Find where the given text appears and provide that cell's center as (x, y) coordinate. 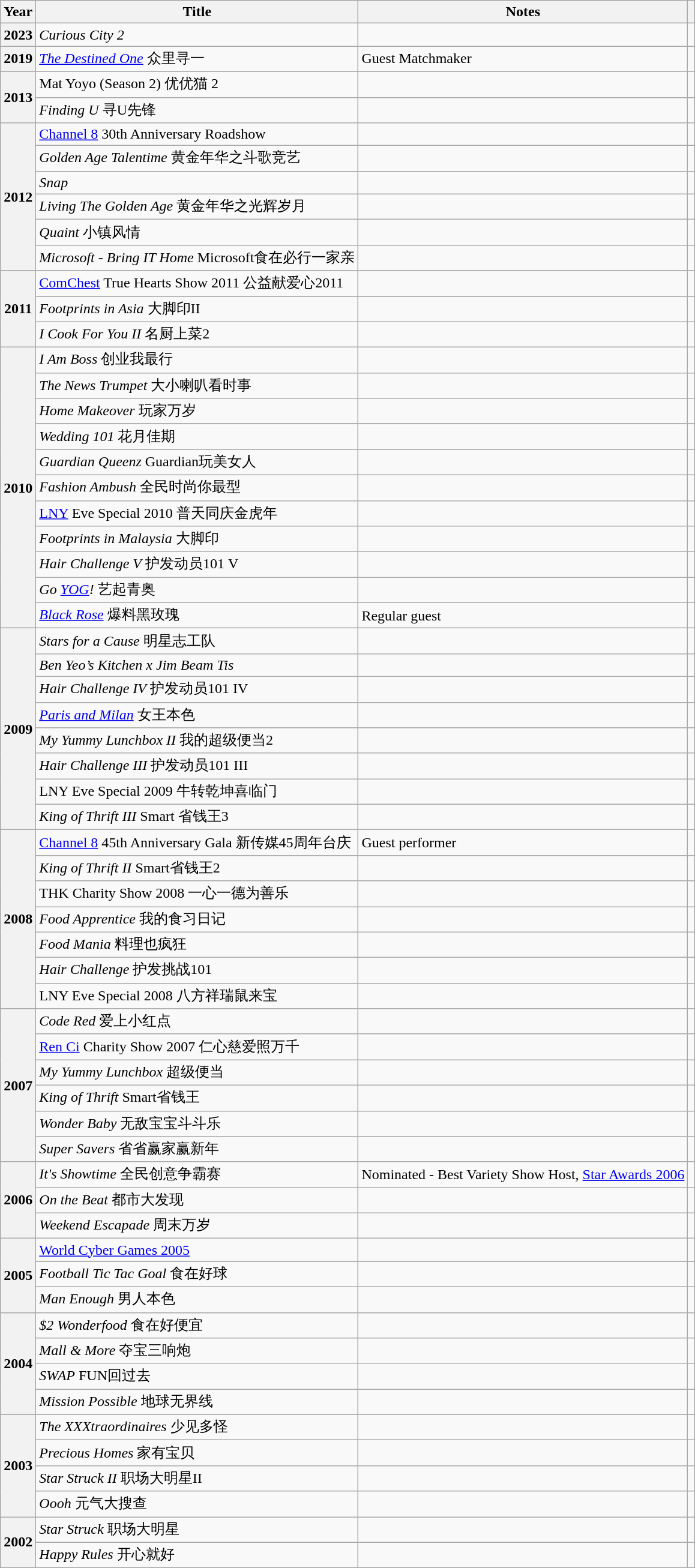
Guest performer (523, 843)
Go YOG! 艺起青奥 (197, 590)
Food Apprentice 我的食习日记 (197, 919)
Mat Yoyo (Season 2) 优优猫 2 (197, 84)
I Cook For You II 名厨上菜2 (197, 335)
Curious City 2 (197, 35)
Man Enough 男人本色 (197, 1300)
Hair Challenge V 护发动员101 V (197, 564)
Wedding 101 花月佳期 (197, 437)
Wonder Baby 无敌宝宝斗斗乐 (197, 1123)
Hair Challenge III 护发动员101 III (197, 766)
2008 (18, 919)
Microsoft - Bring IT Home Microsoft食在必行一家亲 (197, 258)
I Am Boss 创业我最行 (197, 360)
Precious Homes 家有宝贝 (197, 1453)
Code Red 爱上小红点 (197, 1021)
Regular guest (523, 616)
Guest Matchmaker (523, 59)
Oooh 元气大搜查 (197, 1504)
Golden Age Talentime 黄金年华之斗歌竞艺 (197, 158)
2006 (18, 1200)
Super Savers 省省赢家赢新年 (197, 1150)
Food Mania 料理也疯狂 (197, 945)
Title (197, 12)
King of Thrift II Smart省钱王2 (197, 868)
Hair Challenge 护发挑战101 (197, 971)
THK Charity Show 2008 一心一德为善乐 (197, 894)
Paris and Milan 女王本色 (197, 715)
Year (18, 12)
Mission Possible 地球无界线 (197, 1402)
Footprints in Malaysia 大脚印 (197, 539)
The News Trumpet 大小喇叭看时事 (197, 385)
Happy Rules 开心就好 (197, 1555)
Living The Golden Age 黄金年华之光辉岁月 (197, 206)
2010 (18, 488)
2005 (18, 1276)
Black Rose 爆料黑玫瑰 (197, 616)
LNY Eve Special 2009 牛转乾坤喜临门 (197, 792)
It's Showtime 全民创意争霸赛 (197, 1175)
Nominated - Best Variety Show Host, Star Awards 2006 (523, 1175)
Star Struck II 职场大明星II (197, 1479)
Quaint 小镇风情 (197, 233)
Hair Challenge IV 护发动员101 IV (197, 689)
Footprints in Asia 大脚印II (197, 310)
Channel 8 30th Anniversary Roadshow (197, 134)
2002 (18, 1542)
SWAP FUN回过去 (197, 1377)
Home Makeover 玩家万岁 (197, 412)
Mall & More 夺宝三响炮 (197, 1351)
2009 (18, 729)
Guardian Queenz Guardian玩美女人 (197, 462)
2019 (18, 59)
Star Struck 职场大明星 (197, 1530)
Ben Yeo’s Kitchen x Jim Beam Tis (197, 665)
2004 (18, 1363)
My Yummy Lunchbox II 我的超级便当2 (197, 740)
King of Thrift Smart省钱王 (197, 1098)
2003 (18, 1465)
Notes (523, 12)
Fashion Ambush 全民时尚你最型 (197, 487)
Finding U 寻U先锋 (197, 110)
Channel 8 45th Anniversary Gala 新传媒45周年台庆 (197, 843)
Stars for a Cause 明星志工队 (197, 641)
2013 (18, 97)
The Destined One 众里寻一 (197, 59)
My Yummy Lunchbox 超级便当 (197, 1073)
LNY Eve Special 2008 八方祥瑞鼠来宝 (197, 996)
The XXXtraordinaires 少见多怪 (197, 1427)
King of Thrift III Smart 省钱王3 (197, 817)
World Cyber Games 2005 (197, 1250)
ComChest True Hearts Show 2011 公益献爱心2011 (197, 283)
2012 (18, 197)
Ren Ci Charity Show 2007 仁心慈爱照万千 (197, 1047)
2023 (18, 35)
Weekend Escapade 周末万岁 (197, 1225)
2007 (18, 1085)
2011 (18, 309)
LNY Eve Special 2010 普天同庆金虎年 (197, 514)
On the Beat 都市大发现 (197, 1200)
$2 Wonderfood 食在好便宜 (197, 1325)
Snap (197, 182)
Football Tic Tac Goal 食在好球 (197, 1275)
